Pinpoint the cell where the given text exists, returning its (X, Y) midpoint coordinate. 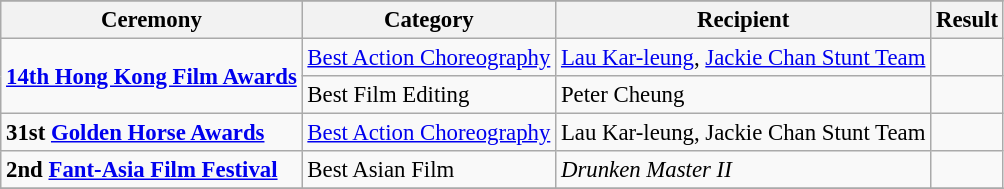
Ceremony (152, 20)
Category (429, 20)
Best Film Editing (429, 95)
Result (968, 20)
2nd Fant-Asia Film Festival (152, 170)
14th Hong Kong Film Awards (152, 76)
Drunken Master II (744, 170)
Peter Cheung (744, 95)
Recipient (744, 20)
Best Asian Film (429, 170)
31st Golden Horse Awards (152, 133)
